From the cell containing the given text, extract its center point as [X, Y] coordinate. 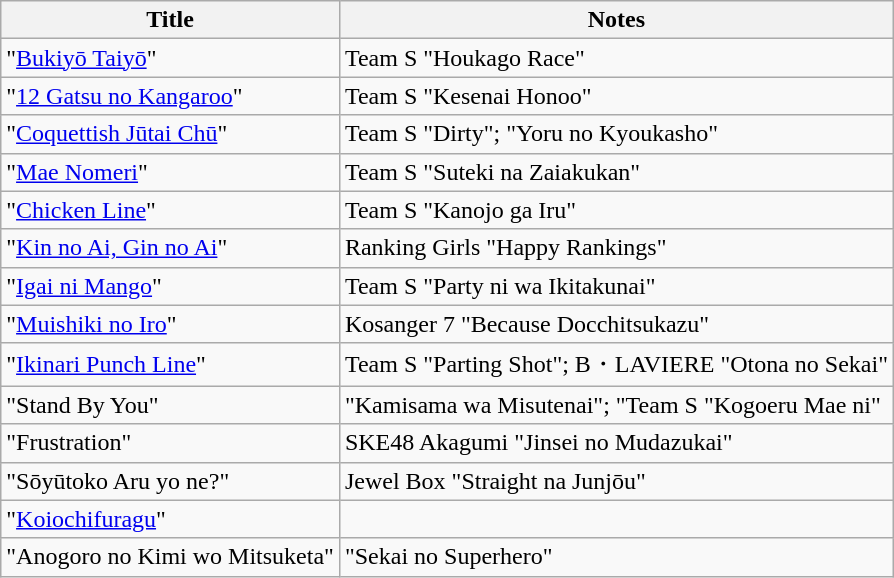
"Igai ni Mango" [170, 286]
"Kin no Ai, Gin no Ai" [170, 248]
"Stand By You" [170, 405]
"Chicken Line" [170, 210]
Jewel Box "Straight na Junjōu" [616, 481]
Ranking Girls "Happy Rankings" [616, 248]
"Mae Nomeri" [170, 172]
Team S "Houkago Race" [616, 58]
"Bukiyō Taiyō" [170, 58]
"Frustration" [170, 443]
Notes [616, 20]
Team S "Party ni wa Ikitakunai" [616, 286]
Team S "Kesenai Honoo" [616, 96]
"Sōyūtoko Aru yo ne?" [170, 481]
"Ikinari Punch Line" [170, 364]
"Muishiki no Iro" [170, 324]
Kosanger 7 "Because Docchitsukazu" [616, 324]
Team S "Dirty"; "Yoru no Kyoukasho" [616, 134]
"Koiochifuragu" [170, 519]
Team S "Suteki na Zaiakukan" [616, 172]
Team S "Kanojo ga Iru" [616, 210]
"Coquettish Jūtai Chū" [170, 134]
SKE48 Akagumi "Jinsei no Mudazukai" [616, 443]
"Sekai no Superhero" [616, 557]
"Kamisama wa Misutenai"; "Team S "Kogoeru Mae ni" [616, 405]
Team S "Parting Shot"; B・LAVIERE "Otona no Sekai" [616, 364]
"12 Gatsu no Kangaroo" [170, 96]
Title [170, 20]
"Anogoro no Kimi wo Mitsuketa" [170, 557]
